Search for the cell housing the specified text and yield its [x, y] center coordinate. 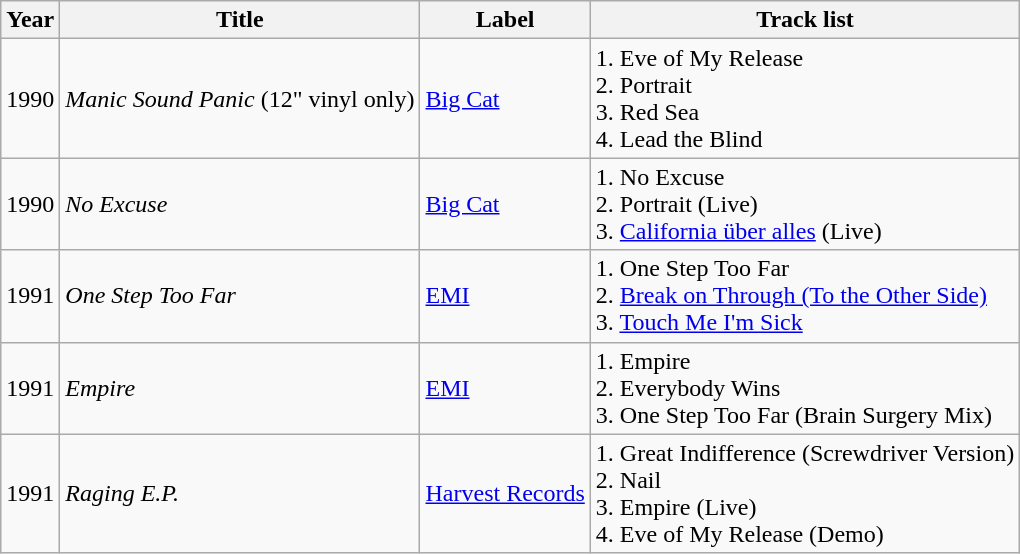
Year [30, 20]
Raging E.P. [240, 494]
Label [505, 20]
One Step Too Far [240, 296]
Manic Sound Panic (12" vinyl only) [240, 98]
Harvest Records [505, 494]
1. No Excuse2. Portrait (Live)3. California über alles (Live) [804, 204]
1. Empire2. Everybody Wins3. One Step Too Far (Brain Surgery Mix) [804, 388]
Title [240, 20]
1. Eve of My Release2. Portrait3. Red Sea4. Lead the Blind [804, 98]
Track list [804, 20]
1. Great Indifference (Screwdriver Version)2. Nail3. Empire (Live)4. Eve of My Release (Demo) [804, 494]
No Excuse [240, 204]
Empire [240, 388]
1. One Step Too Far2. Break on Through (To the Other Side)3. Touch Me I'm Sick [804, 296]
